Search for the cell housing the specified text and yield its [X, Y] center coordinate. 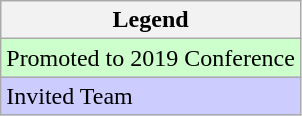
Legend [151, 20]
Promoted to 2019 Conference [151, 58]
Invited Team [151, 96]
